Find where the given text appears and provide that cell's center as (X, Y) coordinate. 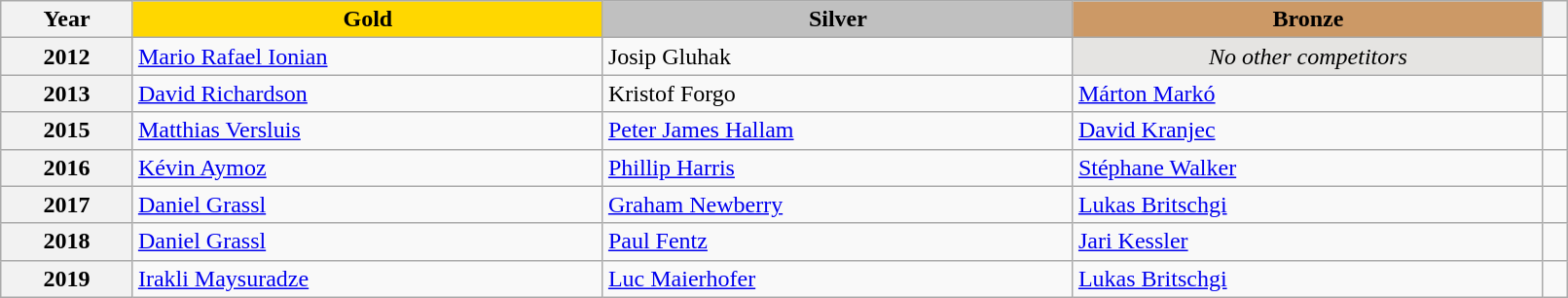
David Richardson (368, 93)
Kévin Aymoz (368, 168)
Luc Maierhofer (837, 279)
Gold (368, 19)
2016 (67, 168)
Peter James Hallam (837, 130)
2018 (67, 242)
Irakli Maysuradze (368, 279)
Josip Gluhak (837, 56)
David Kranjec (1308, 130)
2017 (67, 205)
2015 (67, 130)
Year (67, 19)
Silver (837, 19)
2019 (67, 279)
2012 (67, 56)
2013 (67, 93)
Bronze (1308, 19)
Phillip Harris (837, 168)
No other competitors (1308, 56)
Paul Fentz (837, 242)
Stéphane Walker (1308, 168)
Mario Rafael Ionian (368, 56)
Graham Newberry (837, 205)
Kristof Forgo (837, 93)
Márton Markó (1308, 93)
Matthias Versluis (368, 130)
Jari Kessler (1308, 242)
